Capture the cell that displays the provided text and extract its (x, y) central coordinate. 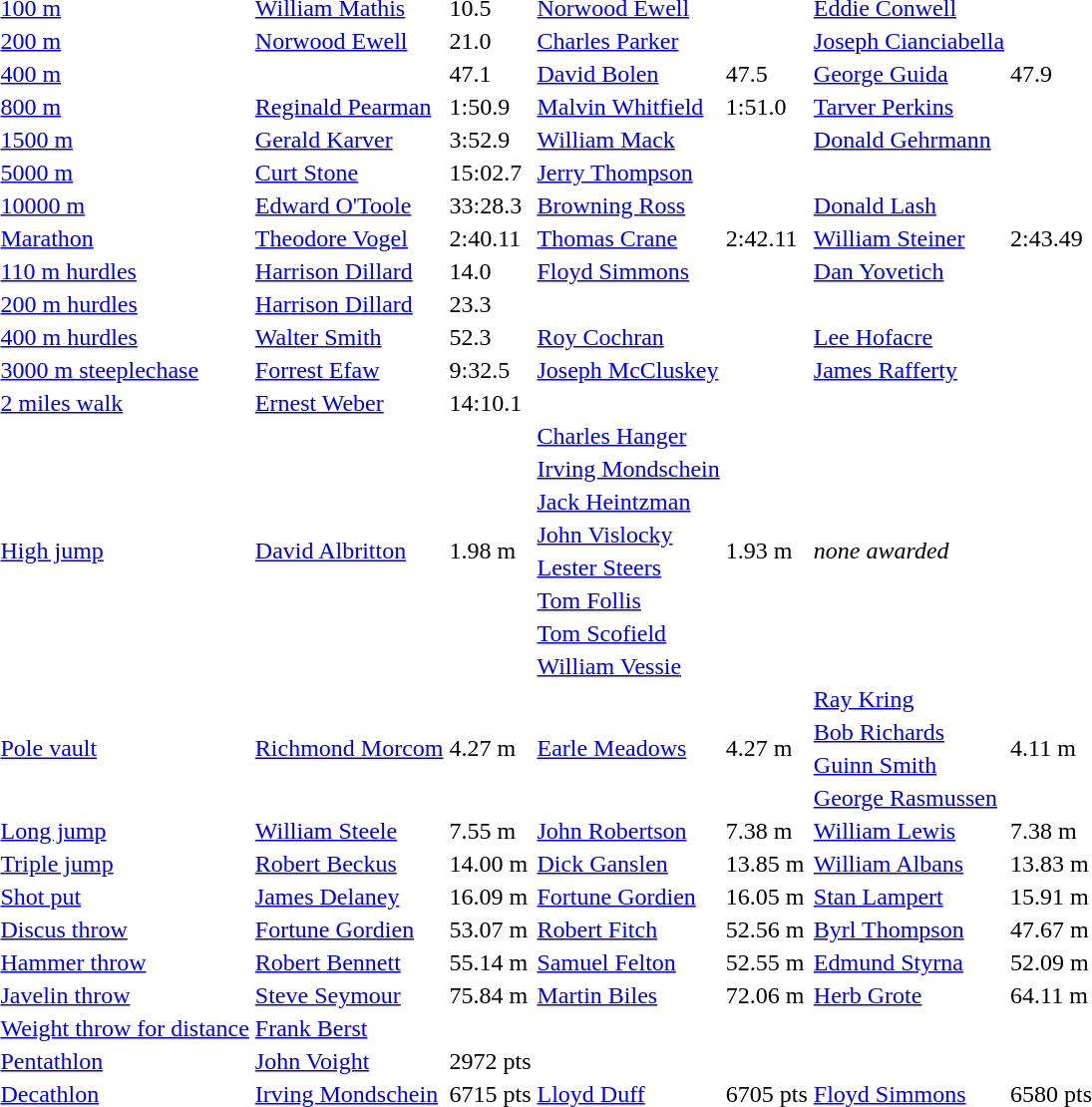
14.0 (491, 271)
Thomas Crane (628, 238)
1:51.0 (766, 107)
1.93 m (766, 551)
Curt Stone (349, 173)
William Mack (628, 140)
Browning Ross (628, 205)
Robert Bennett (349, 962)
52.3 (491, 337)
Guinn Smith (909, 765)
Malvin Whitfield (628, 107)
David Bolen (628, 74)
72.06 m (766, 995)
1.98 m (491, 551)
52.55 m (766, 962)
Steve Seymour (349, 995)
Ray Kring (909, 699)
Richmond Morcom (349, 748)
75.84 m (491, 995)
Reginald Pearman (349, 107)
Forrest Efaw (349, 370)
Jerry Thompson (628, 173)
James Delaney (349, 897)
2:42.11 (766, 238)
Lee Hofacre (909, 337)
William Steiner (909, 238)
1:50.9 (491, 107)
Donald Gehrmann (909, 140)
John Voight (349, 1061)
14.00 m (491, 864)
2972 pts (491, 1061)
Edward O'Toole (349, 205)
Charles Hanger (628, 436)
Earle Meadows (628, 748)
Byrl Thompson (909, 929)
16.05 m (766, 897)
Stan Lampert (909, 897)
Robert Fitch (628, 929)
Theodore Vogel (349, 238)
Norwood Ewell (349, 41)
55.14 m (491, 962)
13.85 m (766, 864)
Joseph Cianciabella (909, 41)
Walter Smith (349, 337)
53.07 m (491, 929)
George Guida (909, 74)
7.55 m (491, 831)
14:10.1 (491, 403)
2:40.11 (491, 238)
John Vislocky (628, 535)
William Lewis (909, 831)
Tom Follis (628, 600)
33:28.3 (491, 205)
George Rasmussen (909, 798)
47.5 (766, 74)
Gerald Karver (349, 140)
William Steele (349, 831)
Robert Beckus (349, 864)
Irving Mondschein (628, 469)
Dick Ganslen (628, 864)
21.0 (491, 41)
Jack Heintzman (628, 502)
Samuel Felton (628, 962)
John Robertson (628, 831)
Ernest Weber (349, 403)
Dan Yovetich (909, 271)
William Albans (909, 864)
James Rafferty (909, 370)
Bob Richards (909, 732)
Lester Steers (628, 567)
7.38 m (766, 831)
47.1 (491, 74)
David Albritton (349, 551)
Charles Parker (628, 41)
52.56 m (766, 929)
Edmund Styrna (909, 962)
William Vessie (628, 666)
Herb Grote (909, 995)
Tom Scofield (628, 633)
3:52.9 (491, 140)
Donald Lash (909, 205)
Floyd Simmons (628, 271)
9:32.5 (491, 370)
Frank Berst (349, 1028)
15:02.7 (491, 173)
Martin Biles (628, 995)
16.09 m (491, 897)
Tarver Perkins (909, 107)
23.3 (491, 304)
Roy Cochran (628, 337)
Joseph McCluskey (628, 370)
